Extract the [x, y] coordinate from the center of the cell holding the provided text.  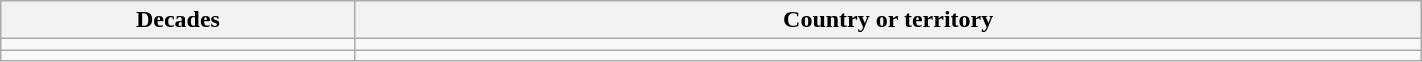
Decades [178, 20]
Country or territory [888, 20]
